Extract the (X, Y) coordinate from the center of the cell holding the provided text.  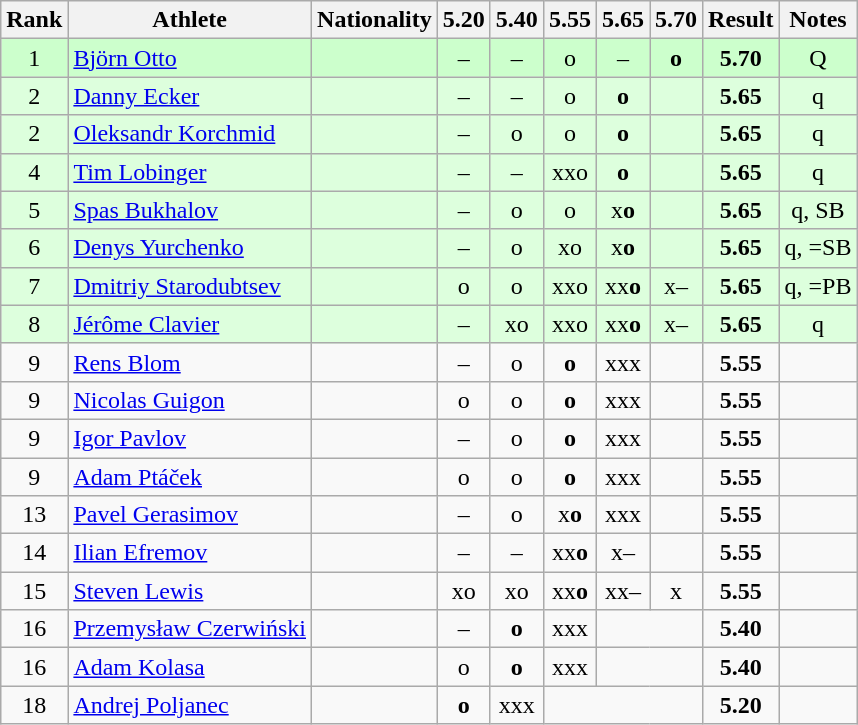
Q (818, 58)
Adam Ptáček (190, 477)
Adam Kolasa (190, 667)
4 (34, 172)
18 (34, 705)
Ilian Efremov (190, 553)
Result (741, 20)
x (676, 591)
Tim Lobinger (190, 172)
Jérôme Clavier (190, 324)
Danny Ecker (190, 96)
q, SB (818, 210)
Rens Blom (190, 362)
q, =SB (818, 248)
15 (34, 591)
Notes (818, 20)
Denys Yurchenko (190, 248)
Nationality (375, 20)
Igor Pavlov (190, 438)
Przemysław Czerwiński (190, 629)
Steven Lewis (190, 591)
1 (34, 58)
q, =PB (818, 286)
xx– (622, 591)
Nicolas Guigon (190, 400)
Andrej Poljanec (190, 705)
5 (34, 210)
Rank (34, 20)
13 (34, 515)
Dmitriy Starodubtsev (190, 286)
Oleksandr Korchmid (190, 134)
6 (34, 248)
Athlete (190, 20)
Björn Otto (190, 58)
8 (34, 324)
14 (34, 553)
Spas Bukhalov (190, 210)
7 (34, 286)
Pavel Gerasimov (190, 515)
